Return (X, Y) of the center of cell containing provided text 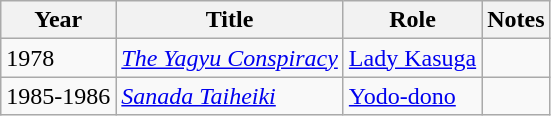
Lady Kasuga (412, 58)
Sanada Taiheiki (230, 96)
Title (230, 20)
Year (58, 20)
1978 (58, 58)
1985-1986 (58, 96)
Role (412, 20)
The Yagyu Conspiracy (230, 58)
Notes (516, 20)
Yodo-dono (412, 96)
